Provide the (X, Y) coordinate of the cell's center where the given text is located.  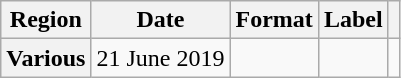
21 June 2019 (160, 58)
Label (353, 20)
Various (46, 58)
Format (274, 20)
Date (160, 20)
Region (46, 20)
